Find where the given text appears and provide that cell's center as (X, Y) coordinate. 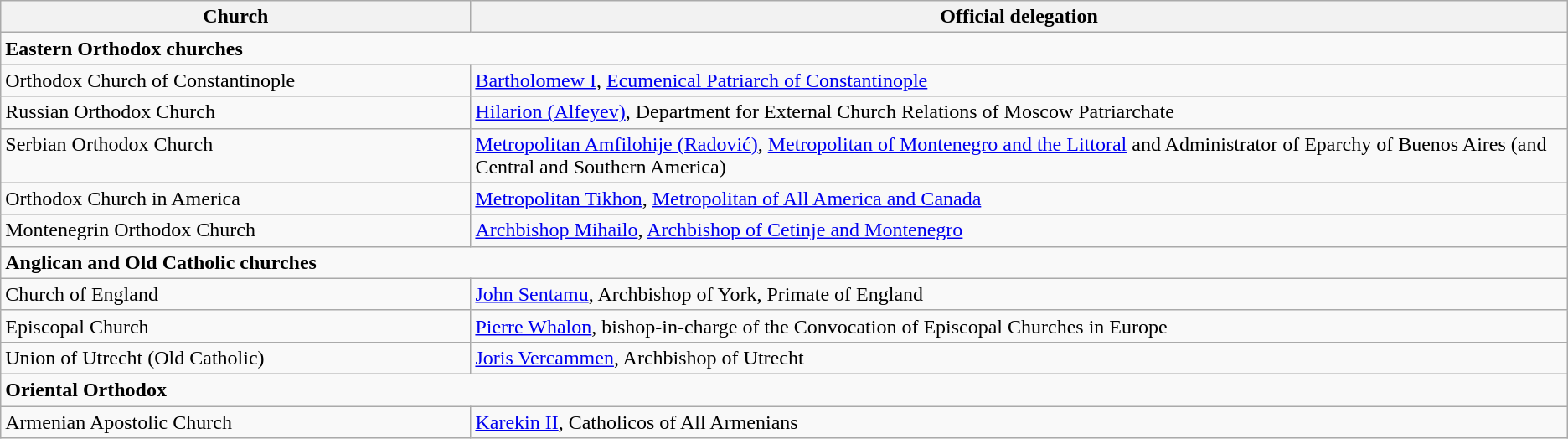
Pierre Whalon, bishop-in-charge of the Convocation of Episcopal Churches in Europe (1019, 326)
Orthodox Church in America (236, 199)
Anglican and Old Catholic churches (784, 262)
Metropolitan Tikhon, Metropolitan of All America and Canada (1019, 199)
Orthodox Church of Constantinople (236, 80)
Union of Utrecht (Old Catholic) (236, 358)
Bartholomew I, Ecumenical Patriarch of Constantinople (1019, 80)
Joris Vercammen, Archbishop of Utrecht (1019, 358)
Eastern Orthodox churches (784, 49)
Archbishop Mihailo, Archbishop of Cetinje and Montenegro (1019, 230)
Hilarion (Alfeyev), Department for External Church Relations of Moscow Patriarchate (1019, 112)
Russian Orthodox Church (236, 112)
Montenegrin Orthodox Church (236, 230)
John Sentamu, Archbishop of York, Primate of England (1019, 294)
Episcopal Church (236, 326)
Church (236, 17)
Karekin II, Catholicos of All Armenians (1019, 421)
Church of England (236, 294)
Official delegation (1019, 17)
Armenian Apostolic Church (236, 421)
Oriental Orthodox (784, 390)
Serbian Orthodox Church (236, 156)
